Detect which cell encompasses the target text, then output its (x, y) center coordinate. 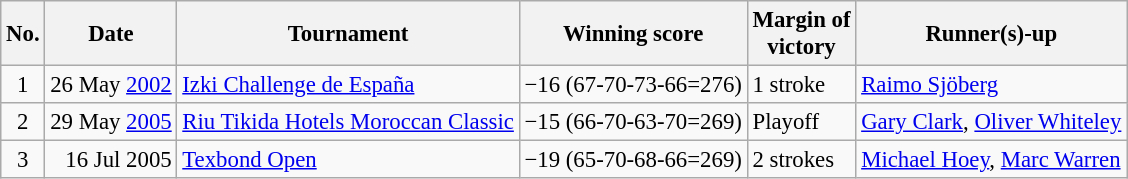
2 strokes (802, 160)
Texbond Open (348, 160)
Riu Tikida Hotels Moroccan Classic (348, 122)
Gary Clark, Oliver Whiteley (992, 122)
Runner(s)-up (992, 34)
Raimo Sjöberg (992, 85)
−19 (65-70-68-66=269) (633, 160)
1 (23, 85)
29 May 2005 (111, 122)
−15 (66-70-63-70=269) (633, 122)
Winning score (633, 34)
1 stroke (802, 85)
Izki Challenge de España (348, 85)
2 (23, 122)
No. (23, 34)
16 Jul 2005 (111, 160)
Michael Hoey, Marc Warren (992, 160)
Playoff (802, 122)
3 (23, 160)
26 May 2002 (111, 85)
Tournament (348, 34)
Date (111, 34)
Margin ofvictory (802, 34)
−16 (67-70-73-66=276) (633, 85)
